Identify which cell holds the provided text, then report its [X, Y] central coordinate. 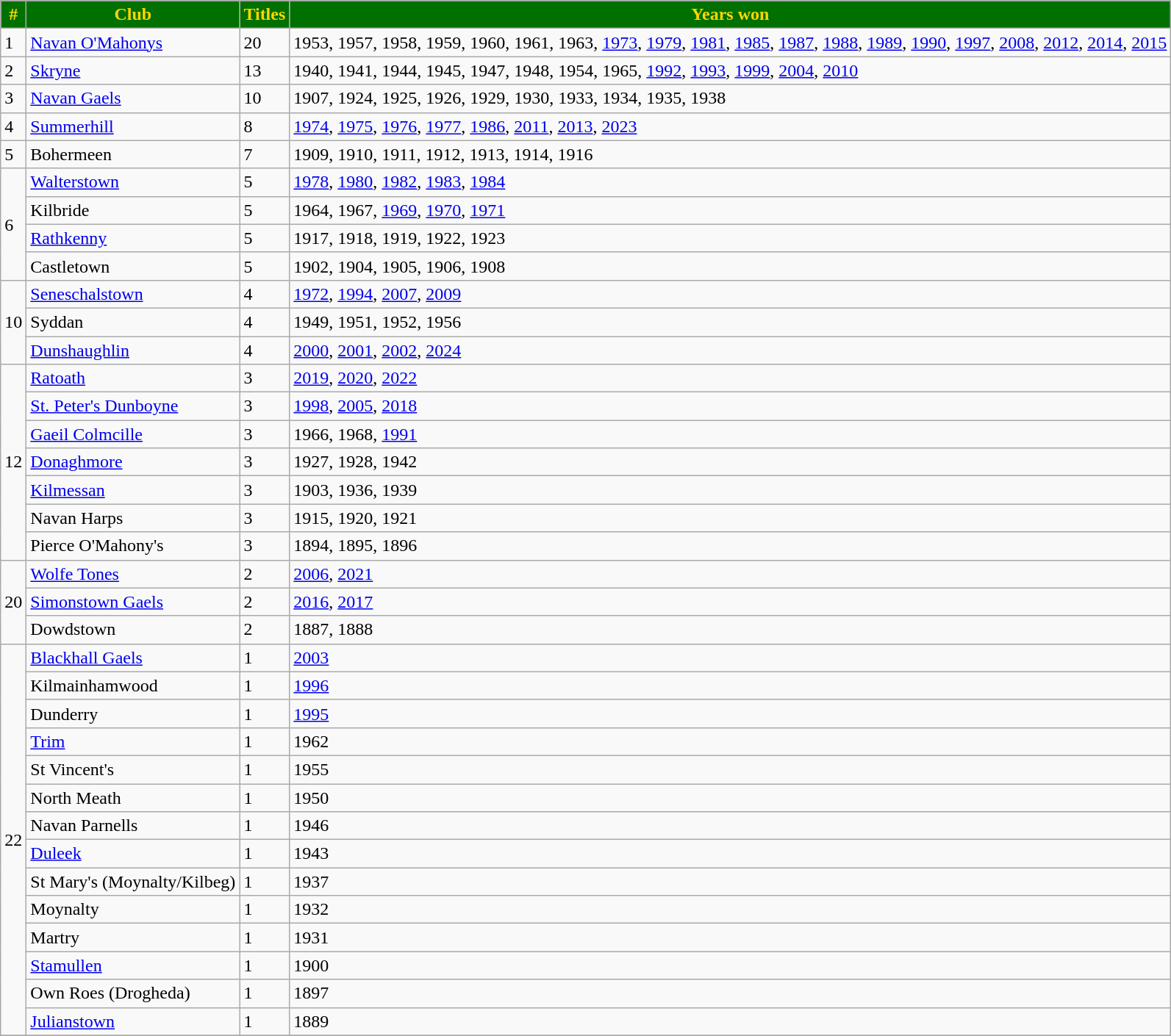
8 [265, 126]
12 [13, 462]
2016, 2017 [731, 602]
2006, 2021 [731, 574]
1894, 1895, 1896 [731, 546]
1946 [731, 826]
22 [13, 839]
7 [265, 154]
Years won [731, 15]
St. Peter's Dunboyne [133, 406]
Syddan [133, 322]
1996 [731, 686]
Dunderry [133, 713]
1949, 1951, 1952, 1956 [731, 322]
1897 [731, 993]
Ratoath [133, 378]
1907, 1924, 1925, 1926, 1929, 1930, 1933, 1934, 1935, 1938 [731, 98]
1902, 1904, 1905, 1906, 1908 [731, 266]
1978, 1980, 1982, 1983, 1984 [731, 182]
Navan O'Mahonys [133, 43]
1950 [731, 797]
Kilmainhamwood [133, 686]
1931 [731, 938]
1995 [731, 713]
Navan Gaels [133, 98]
1972, 1994, 2007, 2009 [731, 294]
1943 [731, 854]
Dowdstown [133, 630]
2000, 2001, 2002, 2024 [731, 350]
1962 [731, 741]
2019, 2020, 2022 [731, 378]
1953, 1957, 1958, 1959, 1960, 1961, 1963, 1973, 1979, 1981, 1985, 1987, 1988, 1989, 1990, 1997, 2008, 2012, 2014, 2015 [731, 43]
1998, 2005, 2018 [731, 406]
Seneschalstown [133, 294]
1932 [731, 910]
1917, 1918, 1919, 1922, 1923 [731, 238]
1966, 1968, 1991 [731, 434]
2003 [731, 658]
St Vincent's [133, 769]
1887, 1888 [731, 630]
13 [265, 71]
Donaghmore [133, 462]
1974, 1975, 1976, 1977, 1986, 2011, 2013, 2023 [731, 126]
Club [133, 15]
Dunshaughlin [133, 350]
Kilmessan [133, 490]
Wolfe Tones [133, 574]
Trim [133, 741]
Blackhall Gaels [133, 658]
1915, 1920, 1921 [731, 518]
1900 [731, 965]
Simonstown Gaels [133, 602]
Walterstown [133, 182]
6 [13, 224]
# [13, 15]
Own Roes (Drogheda) [133, 993]
North Meath [133, 797]
1964, 1967, 1969, 1970, 1971 [731, 210]
Stamullen [133, 965]
Summerhill [133, 126]
1955 [731, 769]
1927, 1928, 1942 [731, 462]
Navan Parnells [133, 826]
Titles [265, 15]
Skryne [133, 71]
1889 [731, 1021]
Bohermeen [133, 154]
St Mary's (Moynalty/Kilbeg) [133, 882]
Duleek [133, 854]
Rathkenny [133, 238]
Navan Harps [133, 518]
Julianstown [133, 1021]
Martry [133, 938]
Castletown [133, 266]
1937 [731, 882]
1903, 1936, 1939 [731, 490]
1909, 1910, 1911, 1912, 1913, 1914, 1916 [731, 154]
Moynalty [133, 910]
Gaeil Colmcille [133, 434]
Kilbride [133, 210]
Pierce O'Mahony's [133, 546]
1940, 1941, 1944, 1945, 1947, 1948, 1954, 1965, 1992, 1993, 1999, 2004, 2010 [731, 71]
